Detect which cell encompasses the target text, then output its (x, y) center coordinate. 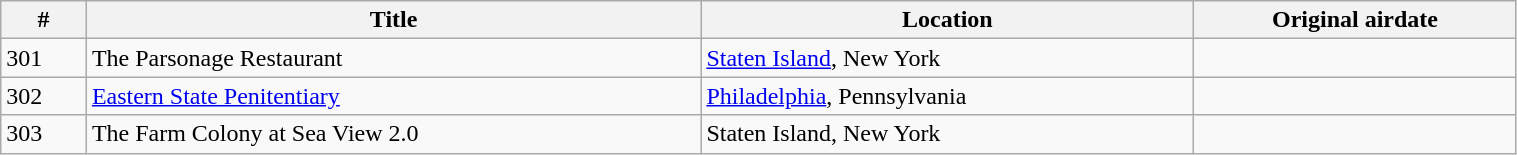
Original airdate (1355, 20)
# (44, 20)
302 (44, 96)
Location (948, 20)
Title (394, 20)
303 (44, 134)
The Parsonage Restaurant (394, 58)
The Farm Colony at Sea View 2.0 (394, 134)
Eastern State Penitentiary (394, 96)
Philadelphia, Pennsylvania (948, 96)
301 (44, 58)
